Return the [X, Y] coordinate for the center point of the cell that contains the specified text.  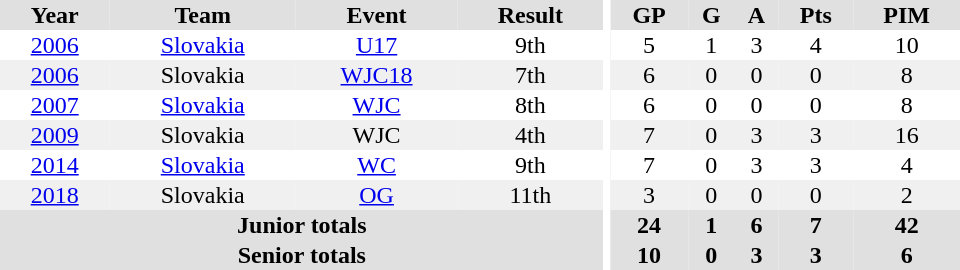
2009 [54, 135]
2007 [54, 105]
Result [530, 15]
4th [530, 135]
Pts [816, 15]
7th [530, 75]
2018 [54, 195]
42 [906, 225]
Senior totals [302, 255]
Event [376, 15]
U17 [376, 45]
G [712, 15]
Junior totals [302, 225]
GP [649, 15]
24 [649, 225]
WJC18 [376, 75]
2 [906, 195]
A [757, 15]
WC [376, 165]
11th [530, 195]
16 [906, 135]
Team [202, 15]
5 [649, 45]
2014 [54, 165]
Year [54, 15]
8th [530, 105]
PIM [906, 15]
OG [376, 195]
